Detect which cell encompasses the target text, then output its (x, y) center coordinate. 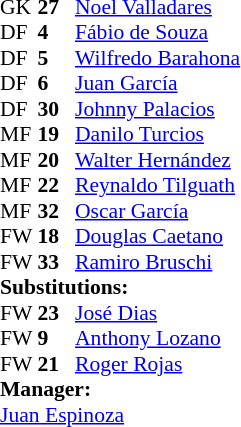
Juan García (158, 83)
Johnny Palacios (158, 109)
22 (57, 185)
Reynaldo Tilguath (158, 185)
Ramiro Bruschi (158, 262)
4 (57, 33)
Manager: (120, 389)
33 (57, 262)
Fábio de Souza (158, 33)
Anthony Lozano (158, 339)
23 (57, 313)
9 (57, 339)
5 (57, 58)
Wilfredo Barahona (158, 58)
30 (57, 109)
Roger Rojas (158, 364)
20 (57, 160)
José Dias (158, 313)
Danilo Turcios (158, 135)
19 (57, 135)
Douglas Caetano (158, 237)
Walter Hernández (158, 160)
6 (57, 83)
18 (57, 237)
21 (57, 364)
32 (57, 211)
Substitutions: (120, 287)
Oscar García (158, 211)
